Return [x, y] of the center of cell containing provided text 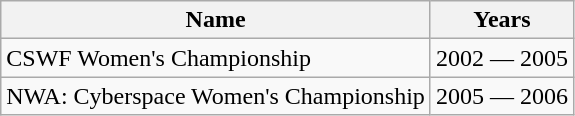
CSWF Women's Championship [216, 58]
NWA: Cyberspace Women's Championship [216, 96]
2005 — 2006 [502, 96]
Name [216, 20]
Years [502, 20]
2002 — 2005 [502, 58]
